Find where the given text appears and provide that cell's center as [X, Y] coordinate. 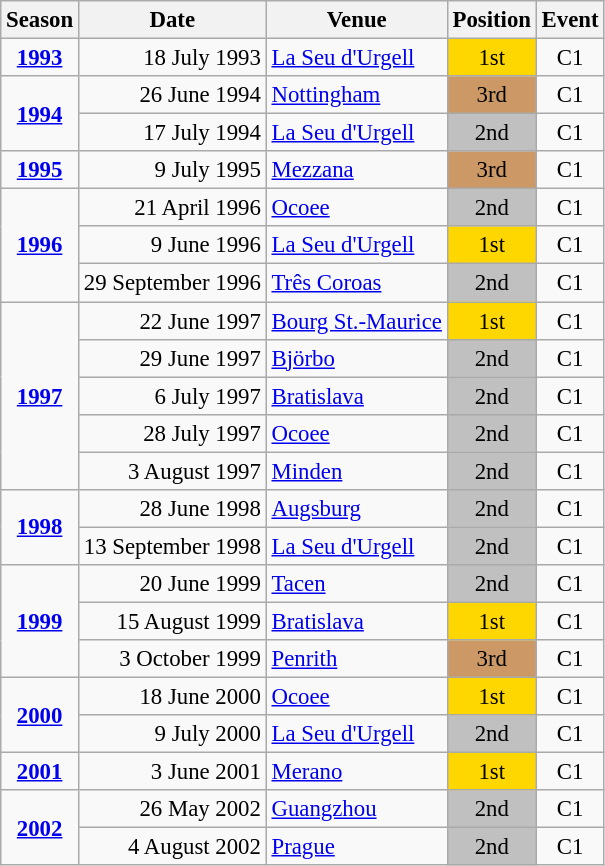
Augsburg [356, 509]
1994 [40, 114]
1999 [40, 622]
1993 [40, 58]
Date [172, 20]
3 August 1997 [172, 471]
21 April 1996 [172, 208]
2001 [40, 772]
Event [570, 20]
Minden [356, 471]
1998 [40, 528]
9 July 1995 [172, 170]
1997 [40, 396]
2002 [40, 828]
18 July 1993 [172, 58]
Três Coroas [356, 283]
Björbo [356, 358]
Merano [356, 772]
Tacen [356, 584]
18 June 2000 [172, 697]
26 May 2002 [172, 809]
Prague [356, 847]
Position [492, 20]
20 June 1999 [172, 584]
6 July 1997 [172, 396]
3 June 2001 [172, 772]
1996 [40, 246]
29 September 1996 [172, 283]
Mezzana [356, 170]
2000 [40, 716]
Nottingham [356, 95]
13 September 1998 [172, 546]
9 June 1996 [172, 245]
17 July 1994 [172, 133]
28 June 1998 [172, 509]
Guangzhou [356, 809]
15 August 1999 [172, 621]
28 July 1997 [172, 433]
Venue [356, 20]
4 August 2002 [172, 847]
3 October 1999 [172, 659]
1995 [40, 170]
26 June 1994 [172, 95]
9 July 2000 [172, 734]
29 June 1997 [172, 358]
Season [40, 20]
Bourg St.-Maurice [356, 321]
Penrith [356, 659]
22 June 1997 [172, 321]
